Locate the cell with the specified text and output its [X, Y] center coordinate. 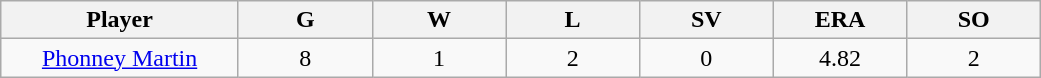
1 [439, 58]
G [305, 20]
4.82 [840, 58]
ERA [840, 20]
0 [706, 58]
SV [706, 20]
W [439, 20]
L [573, 20]
Player [120, 20]
8 [305, 58]
SO [974, 20]
Phonney Martin [120, 58]
